Return (X, Y) of the center of cell containing provided text 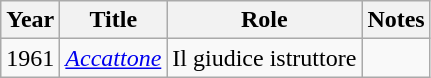
Title (114, 20)
Accattone (114, 58)
Il giudice istruttore (264, 58)
1961 (30, 58)
Year (30, 20)
Notes (396, 20)
Role (264, 20)
